Find where the given text appears and provide that cell's center as (X, Y) coordinate. 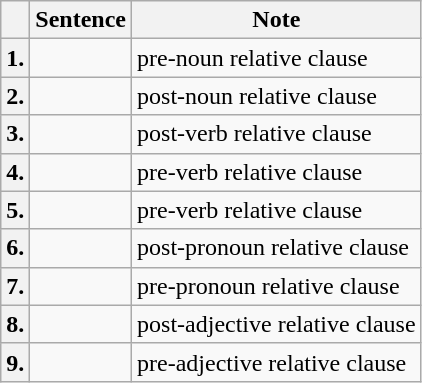
post-noun relative clause (277, 96)
post-verb relative clause (277, 134)
7. (16, 286)
Sentence (81, 20)
post-pronoun relative clause (277, 248)
4. (16, 172)
9. (16, 362)
pre-adjective relative clause (277, 362)
Note (277, 20)
pre-pronoun relative clause (277, 286)
6. (16, 248)
pre-noun relative clause (277, 58)
post-adjective relative clause (277, 324)
8. (16, 324)
3. (16, 134)
1. (16, 58)
2. (16, 96)
5. (16, 210)
